Output the (X, Y) coordinate of the center of the cell containing the given text.  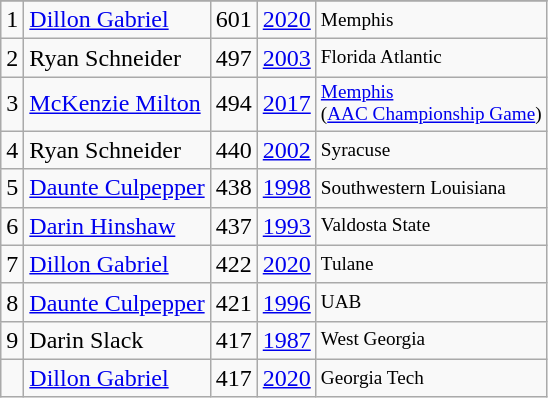
McKenzie Milton (117, 104)
1 (12, 20)
9 (12, 340)
440 (234, 150)
497 (234, 58)
421 (234, 302)
UAB (431, 302)
7 (12, 264)
422 (234, 264)
Tulane (431, 264)
Georgia Tech (431, 378)
2 (12, 58)
Darin Hinshaw (117, 226)
Southwestern Louisiana (431, 188)
2002 (286, 150)
494 (234, 104)
601 (234, 20)
6 (12, 226)
2017 (286, 104)
438 (234, 188)
Memphis(AAC Championship Game) (431, 104)
4 (12, 150)
Memphis (431, 20)
West Georgia (431, 340)
1993 (286, 226)
Valdosta State (431, 226)
1996 (286, 302)
1998 (286, 188)
8 (12, 302)
Syracuse (431, 150)
3 (12, 104)
Darin Slack (117, 340)
1987 (286, 340)
2003 (286, 58)
437 (234, 226)
5 (12, 188)
Florida Atlantic (431, 58)
